Scan for the cell matching the given text and deliver its (X, Y) coordinate at center. 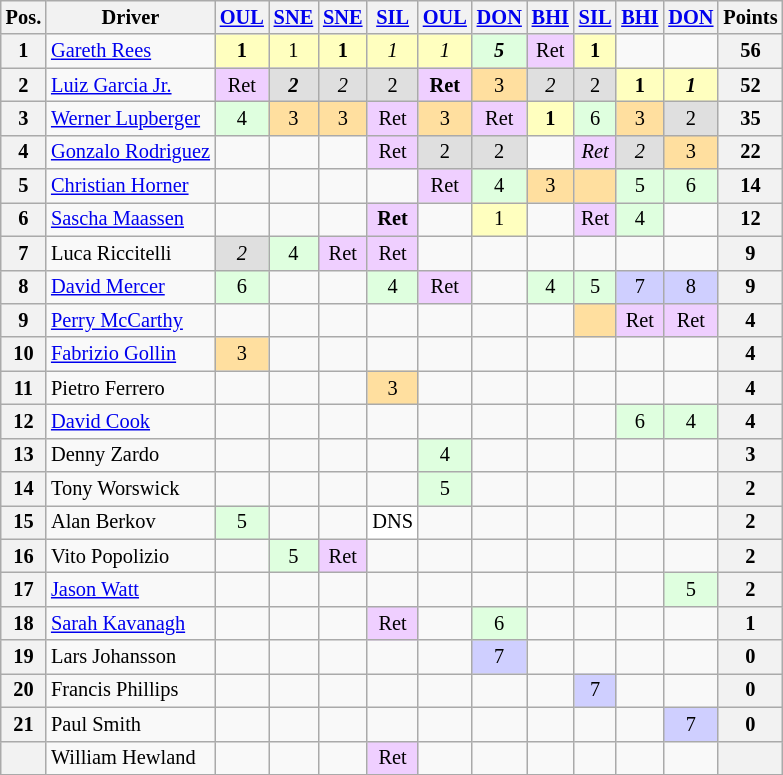
Lars Johansson (130, 657)
Perry McCarthy (130, 320)
DNS (392, 522)
Jason Watt (130, 589)
Francis Phillips (130, 690)
Werner Lupberger (130, 118)
Sarah Kavanagh (130, 623)
Tony Worswick (130, 489)
13 (24, 455)
Denny Zardo (130, 455)
15 (24, 522)
Luca Riccitelli (130, 253)
52 (750, 85)
Paul Smith (130, 724)
Pos. (24, 17)
Alan Berkov (130, 522)
16 (24, 556)
22 (750, 152)
Fabrizio Gollin (130, 354)
56 (750, 51)
David Mercer (130, 287)
Pietro Ferrero (130, 388)
Gonzalo Rodriguez (130, 152)
35 (750, 118)
18 (24, 623)
11 (24, 388)
Christian Horner (130, 186)
Vito Popolizio (130, 556)
19 (24, 657)
17 (24, 589)
Gareth Rees (130, 51)
Points (750, 17)
20 (24, 690)
10 (24, 354)
Driver (130, 17)
21 (24, 724)
David Cook (130, 421)
Luiz Garcia Jr. (130, 85)
Sascha Maassen (130, 219)
William Hewland (130, 758)
